Output the [X, Y] coordinate of the center of the cell containing the given text.  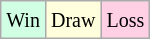
Draw [72, 20]
Loss [126, 20]
Win [24, 20]
